Locate the cell with the specified text and output its (x, y) center coordinate. 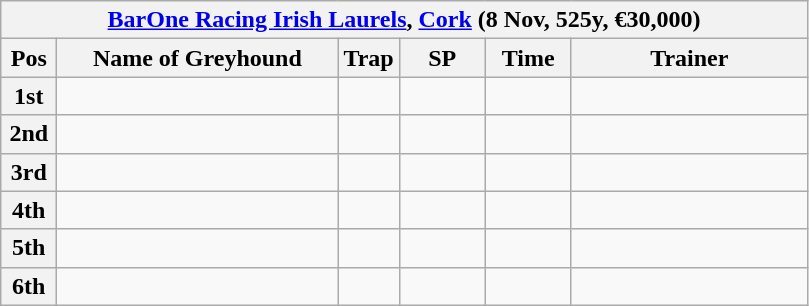
Pos (29, 58)
5th (29, 248)
2nd (29, 134)
4th (29, 210)
3rd (29, 172)
SP (442, 58)
6th (29, 286)
1st (29, 96)
BarOne Racing Irish Laurels, Cork (8 Nov, 525y, €30,000) (404, 20)
Trap (368, 58)
Name of Greyhound (198, 58)
Trainer (689, 58)
Time (528, 58)
